Return the (x, y) coordinate for the center point of the cell that contains the specified text.  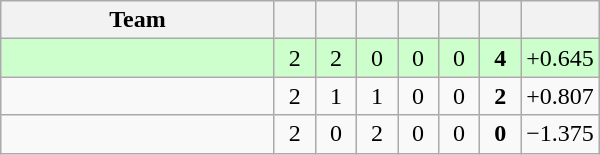
+0.645 (560, 58)
4 (500, 58)
Team (138, 20)
+0.807 (560, 96)
−1.375 (560, 134)
